Capture the cell that displays the provided text and extract its (x, y) central coordinate. 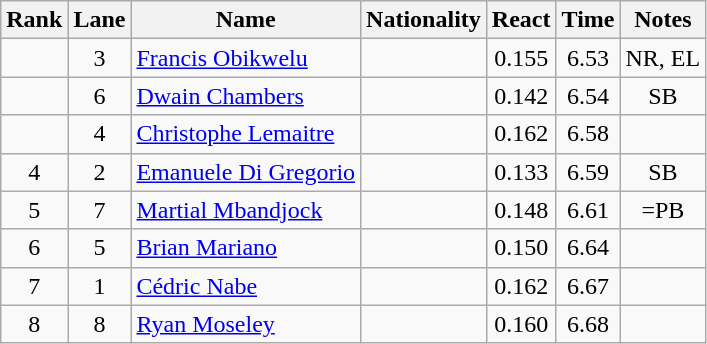
React (521, 20)
Brian Mariano (246, 248)
NR, EL (663, 58)
Name (246, 20)
3 (100, 58)
1 (100, 286)
=PB (663, 210)
6.68 (588, 324)
Rank (34, 20)
Ryan Moseley (246, 324)
Francis Obikwelu (246, 58)
6.67 (588, 286)
6.59 (588, 172)
0.160 (521, 324)
6.64 (588, 248)
0.155 (521, 58)
Notes (663, 20)
6.54 (588, 96)
Christophe Lemaitre (246, 134)
0.150 (521, 248)
Emanuele Di Gregorio (246, 172)
0.148 (521, 210)
6.58 (588, 134)
6.61 (588, 210)
6.53 (588, 58)
Dwain Chambers (246, 96)
0.142 (521, 96)
Martial Mbandjock (246, 210)
0.133 (521, 172)
2 (100, 172)
Lane (100, 20)
Nationality (424, 20)
Cédric Nabe (246, 286)
Time (588, 20)
